For the text-containing cell, return its midpoint in (X, Y) coordinate format. 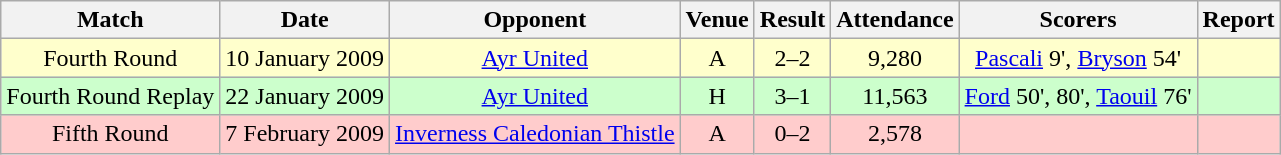
Fifth Round (110, 134)
3–1 (792, 96)
Pascali 9', Bryson 54' (1078, 58)
9,280 (895, 58)
Result (792, 20)
Ford 50', 80', Taouil 76' (1078, 96)
Venue (717, 20)
Inverness Caledonian Thistle (536, 134)
0–2 (792, 134)
10 January 2009 (305, 58)
2,578 (895, 134)
11,563 (895, 96)
Attendance (895, 20)
Match (110, 20)
Fourth Round (110, 58)
Opponent (536, 20)
7 February 2009 (305, 134)
Date (305, 20)
Fourth Round Replay (110, 96)
2–2 (792, 58)
H (717, 96)
Report (1238, 20)
Scorers (1078, 20)
22 January 2009 (305, 96)
